Detect which cell encompasses the target text, then output its (X, Y) center coordinate. 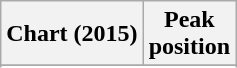
Peakposition (189, 34)
Chart (2015) (72, 34)
